Capture the cell that displays the provided text and extract its [X, Y] central coordinate. 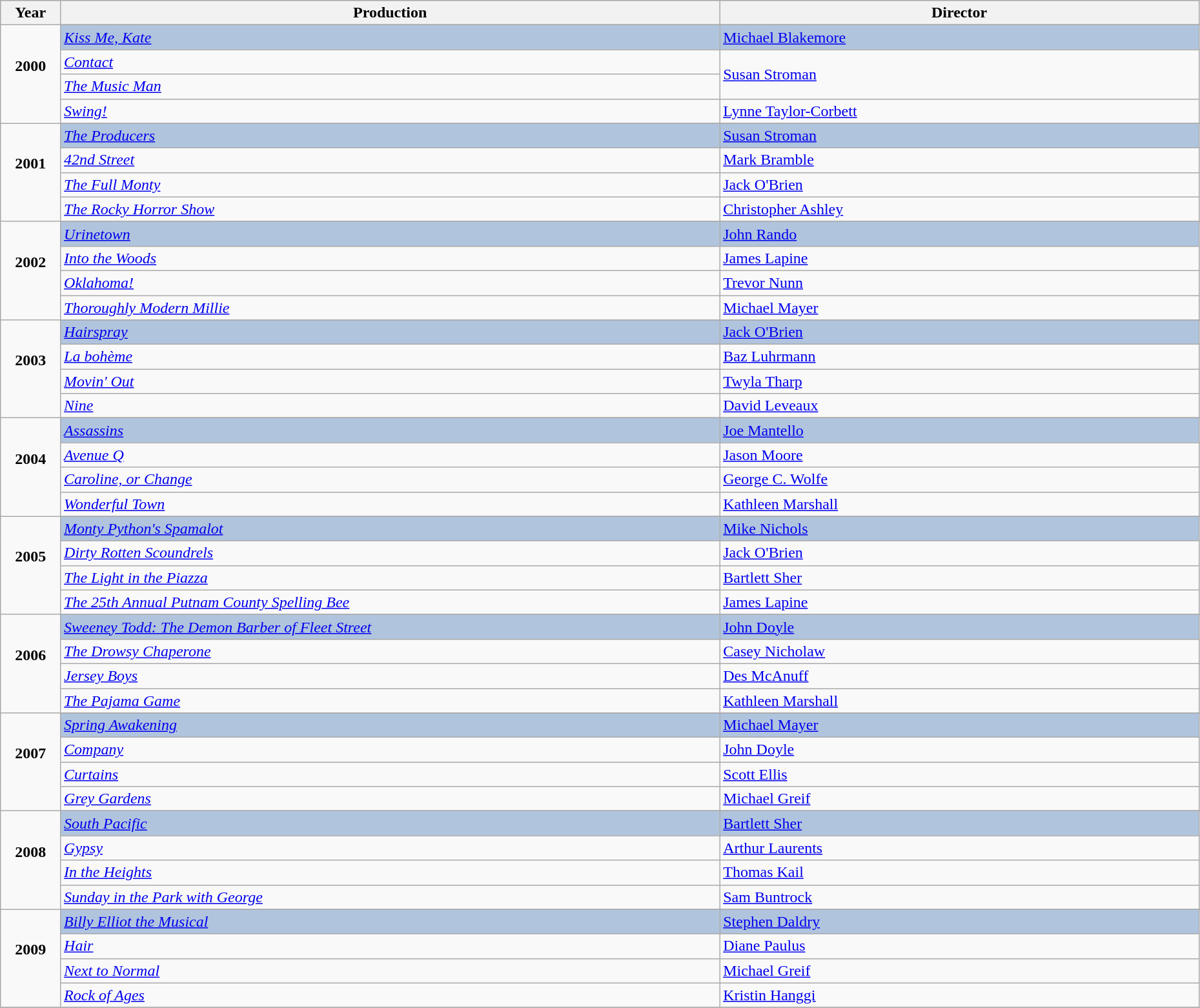
Production [390, 13]
The Pajama Game [390, 700]
The 25th Annual Putnam County Spelling Bee [390, 602]
Des McAnuff [959, 676]
Caroline, or Change [390, 479]
David Leveaux [959, 406]
Avenue Q [390, 455]
Mike Nichols [959, 529]
Into the Woods [390, 258]
Stephen Daldry [959, 922]
Kristin Hanggi [959, 995]
2001 [31, 172]
Sweeney Todd: The Demon Barber of Fleet Street [390, 627]
Michael Blakemore [959, 37]
2005 [31, 565]
Contact [390, 62]
Twyla Tharp [959, 381]
2003 [31, 369]
Director [959, 13]
Gypsy [390, 848]
Thomas Kail [959, 872]
La bohème [390, 357]
Jersey Boys [390, 676]
Monty Python's Spamalot [390, 529]
The Drowsy Chaperone [390, 651]
Movin' Out [390, 381]
2009 [31, 958]
Next to Normal [390, 971]
2007 [31, 762]
Spring Awakening [390, 725]
Grey Gardens [390, 799]
The Rocky Horror Show [390, 209]
Rock of Ages [390, 995]
Billy Elliot the Musical [390, 922]
Jason Moore [959, 455]
2008 [31, 860]
2006 [31, 663]
Swing! [390, 111]
Casey Nicholaw [959, 651]
Thoroughly Modern Millie [390, 308]
Joe Mantello [959, 430]
Kiss Me, Kate [390, 37]
Wonderful Town [390, 504]
Sunday in the Park with George [390, 897]
The Music Man [390, 86]
John Rando [959, 234]
George C. Wolfe [959, 479]
Trevor Nunn [959, 283]
Year [31, 13]
Dirty Rotten Scoundrels [390, 553]
Sam Buntrock [959, 897]
Lynne Taylor-Corbett [959, 111]
Nine [390, 406]
The Producers [390, 136]
2004 [31, 467]
Arthur Laurents [959, 848]
42nd Street [390, 160]
Mark Bramble [959, 160]
In the Heights [390, 872]
Hair [390, 946]
Christopher Ashley [959, 209]
Curtains [390, 774]
2000 [31, 74]
2002 [31, 270]
South Pacific [390, 823]
Oklahoma! [390, 283]
The Full Monty [390, 185]
Company [390, 750]
The Light in the Piazza [390, 578]
Hairspray [390, 332]
Assassins [390, 430]
Urinetown [390, 234]
Baz Luhrmann [959, 357]
Diane Paulus [959, 946]
Scott Ellis [959, 774]
